Determine the (X, Y) coordinate at the center of the cell enclosing the given text.  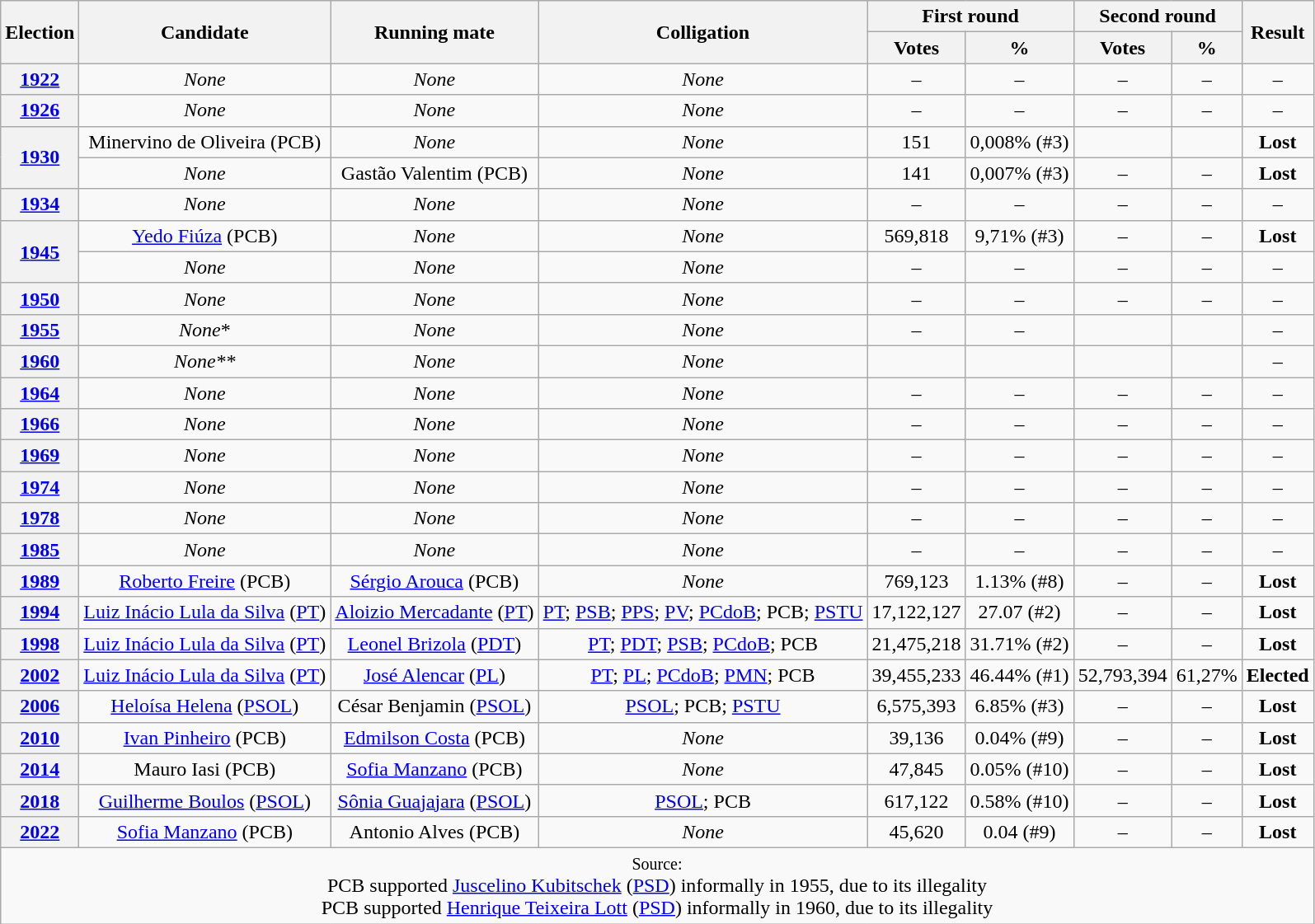
39,136 (917, 738)
Colligation (702, 32)
2002 (40, 675)
Minervino de Oliveira (PCB) (204, 142)
1964 (40, 393)
1945 (40, 251)
45,620 (917, 832)
Running mate (434, 32)
1966 (40, 424)
569,818 (917, 236)
Heloísa Helena (PSOL) (204, 706)
17,122,127 (917, 612)
None** (204, 361)
1994 (40, 612)
0.58% (#10) (1019, 800)
52,793,394 (1123, 675)
47,845 (917, 769)
Edmilson Costa (PCB) (434, 738)
PSOL; PCB (702, 800)
Ivan Pinheiro (PCB) (204, 738)
0.04% (#9) (1019, 738)
First round (970, 16)
Guilherme Boulos (PSOL) (204, 800)
1.13% (#8) (1019, 581)
Sônia Guajajara (PSOL) (434, 800)
1969 (40, 456)
None* (204, 330)
0,008% (#3) (1019, 142)
2006 (40, 706)
1978 (40, 518)
21,475,218 (917, 644)
Mauro Iasi (PCB) (204, 769)
0.04 (#9) (1019, 832)
Elected (1278, 675)
141 (917, 173)
31.71% (#2) (1019, 644)
Antonio Alves (PCB) (434, 832)
2022 (40, 832)
Roberto Freire (PCB) (204, 581)
1974 (40, 487)
2014 (40, 769)
Aloizio Mercadante (PT) (434, 612)
27.07 (#2) (1019, 612)
Second round (1158, 16)
1934 (40, 204)
Result (1278, 32)
1998 (40, 644)
9,71% (#3) (1019, 236)
2010 (40, 738)
617,122 (917, 800)
PSOL; PCB; PSTU (702, 706)
Gastão Valentim (PCB) (434, 173)
1922 (40, 79)
PT; PL; PCdoB; PMN; PCB (702, 675)
61,27% (1207, 675)
6.85% (#3) (1019, 706)
1926 (40, 110)
1960 (40, 361)
1950 (40, 298)
2018 (40, 800)
Yedo Fiúza (PCB) (204, 236)
1985 (40, 550)
1989 (40, 581)
José Alencar (PL) (434, 675)
46.44% (#1) (1019, 675)
César Benjamin (PSOL) (434, 706)
0.05% (#10) (1019, 769)
151 (917, 142)
PT; PDT; PSB; PCdoB; PCB (702, 644)
1955 (40, 330)
Election (40, 32)
6,575,393 (917, 706)
Candidate (204, 32)
39,455,233 (917, 675)
PT; PSB; PPS; PV; PCdoB; PCB; PSTU (702, 612)
Leonel Brizola (PDT) (434, 644)
1930 (40, 157)
Sérgio Arouca (PCB) (434, 581)
0,007% (#3) (1019, 173)
769,123 (917, 581)
